Pinpoint the cell where the given text exists, returning its (x, y) midpoint coordinate. 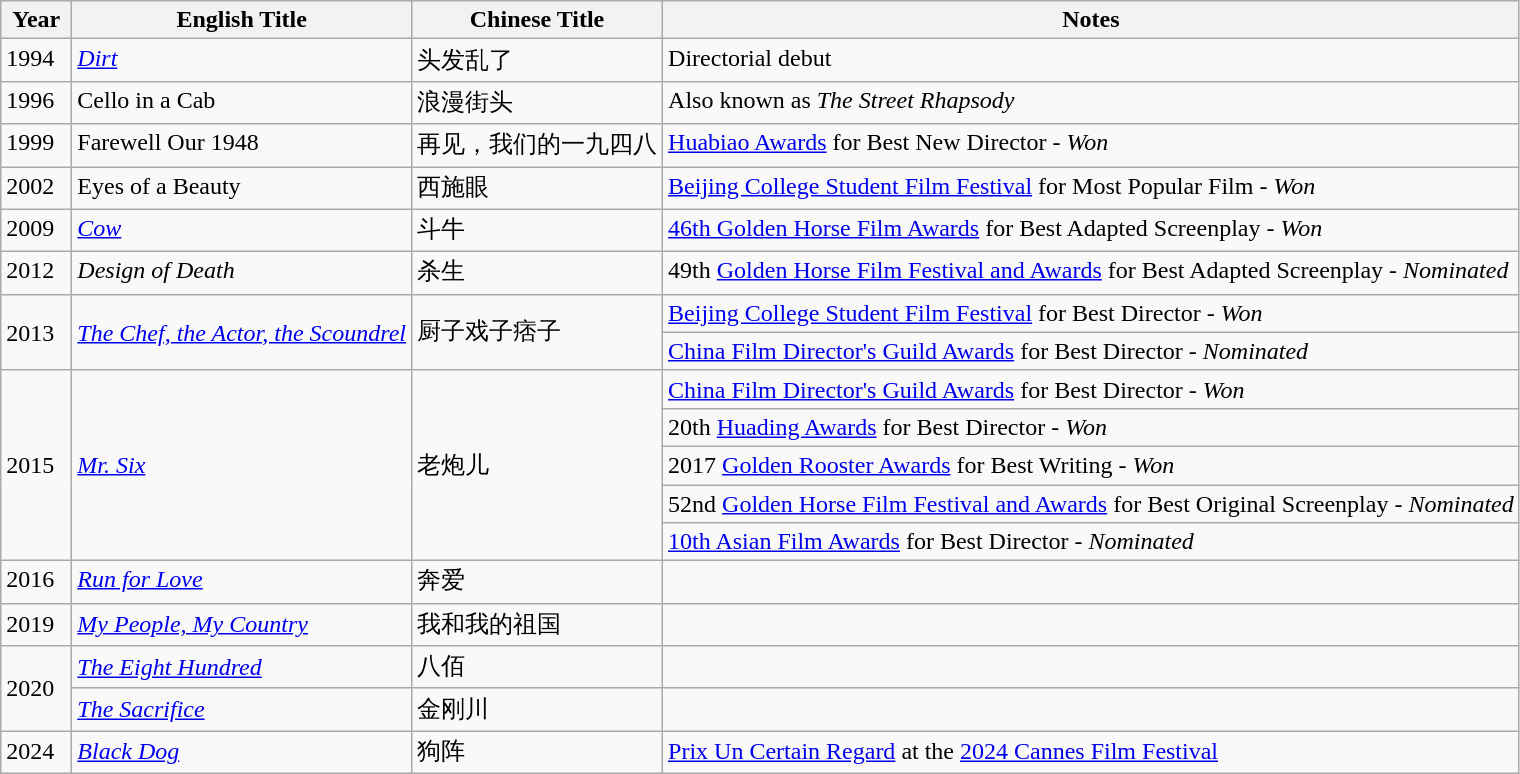
Beijing College Student Film Festival for Most Popular Film - Won (1092, 188)
49th Golden Horse Film Festival and Awards for Best Adapted Screenplay - Nominated (1092, 274)
2024 (36, 752)
西施眼 (536, 188)
浪漫街头 (536, 102)
杀生 (536, 274)
My People, My Country (242, 624)
Year (36, 20)
Cow (242, 230)
Farewell Our 1948 (242, 146)
52nd Golden Horse Film Festival and Awards for Best Original Screenplay - Nominated (1092, 503)
老炮儿 (536, 465)
Huabiao Awards for Best New Director - Won (1092, 146)
Dirt (242, 60)
Run for Love (242, 582)
斗牛 (536, 230)
2013 (36, 332)
Cello in a Cab (242, 102)
Prix Un Certain Regard at the 2024 Cannes Film Festival (1092, 752)
Directorial debut (1092, 60)
Design of Death (242, 274)
The Eight Hundred (242, 668)
2019 (36, 624)
我和我的祖国 (536, 624)
1999 (36, 146)
10th Asian Film Awards for Best Director - Nominated (1092, 542)
厨子戏子痞子 (536, 332)
1996 (36, 102)
2012 (36, 274)
Also known as The Street Rhapsody (1092, 102)
Notes (1092, 20)
2017 Golden Rooster Awards for Best Writing - Won (1092, 465)
八佰 (536, 668)
Chinese Title (536, 20)
The Sacrifice (242, 710)
Mr. Six (242, 465)
Black Dog (242, 752)
China Film Director's Guild Awards for Best Director - Won (1092, 389)
Beijing College Student Film Festival for Best Director - Won (1092, 313)
2016 (36, 582)
2009 (36, 230)
China Film Director's Guild Awards for Best Director - Nominated (1092, 351)
金刚川 (536, 710)
2015 (36, 465)
再见，我们的一九四八 (536, 146)
狗阵 (536, 752)
20th Huading Awards for Best Director - Won (1092, 427)
1994 (36, 60)
46th Golden Horse Film Awards for Best Adapted Screenplay - Won (1092, 230)
The Chef, the Actor, the Scoundrel (242, 332)
2020 (36, 688)
Eyes of a Beauty (242, 188)
奔爱 (536, 582)
English Title (242, 20)
2002 (36, 188)
头发乱了 (536, 60)
